Search for the cell housing the specified text and yield its (x, y) center coordinate. 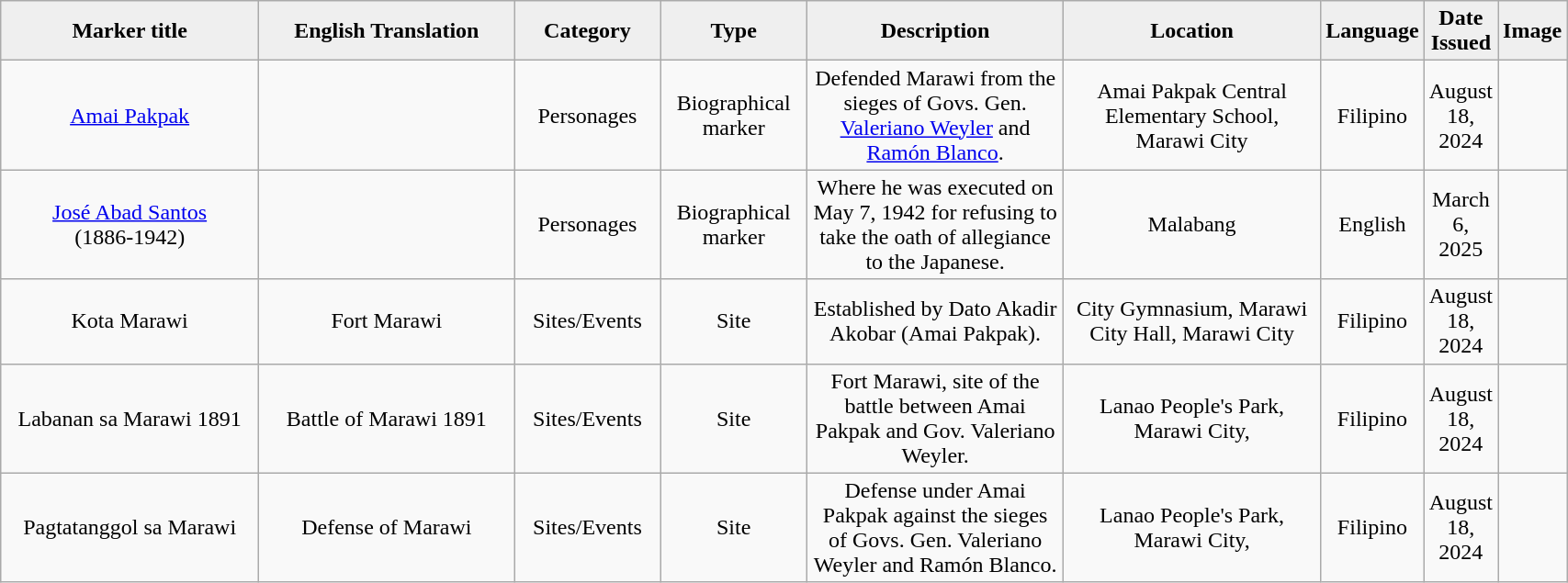
Malabang (1192, 224)
Type (734, 31)
English (1372, 224)
Category (587, 31)
Date Issued (1461, 31)
Pagtatanggol sa Marawi (130, 527)
Fort Marawi (388, 321)
Kota Marawi (130, 321)
Language (1372, 31)
Established by Dato Akadir Akobar (Amai Pakpak). (935, 321)
Labanan sa Marawi 1891 (130, 419)
City Gymnasium, Marawi City Hall, Marawi City (1192, 321)
Amai Pakpak (130, 116)
English Translation (388, 31)
Description (935, 31)
Marker title (130, 31)
Defense of Marawi (388, 527)
José Abad Santos(1886-1942) (130, 224)
Defense under Amai Pakpak against the sieges of Govs. Gen. Valeriano Weyler and Ramón Blanco. (935, 527)
Defended Marawi from the sieges of Govs. Gen. Valeriano Weyler and Ramón Blanco. (935, 116)
Image (1532, 31)
Amai Pakpak Central Elementary School, Marawi City (1192, 116)
March 6, 2025 (1461, 224)
Location (1192, 31)
Battle of Marawi 1891 (388, 419)
Fort Marawi, site of the battle between Amai Pakpak and Gov. Valeriano Weyler. (935, 419)
Where he was executed on May 7, 1942 for refusing to take the oath of allegiance to the Japanese. (935, 224)
